Determine the [X, Y] coordinate at the center of the cell enclosing the given text.  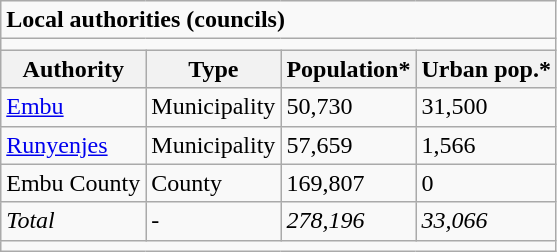
County [214, 183]
- [214, 221]
31,500 [486, 107]
57,659 [348, 145]
Total [74, 221]
169,807 [348, 183]
33,066 [486, 221]
0 [486, 183]
Runyenjes [74, 145]
Population* [348, 69]
Embu County [74, 183]
278,196 [348, 221]
50,730 [348, 107]
Type [214, 69]
Local authorities (councils) [279, 20]
Embu [74, 107]
1,566 [486, 145]
Authority [74, 69]
Urban pop.* [486, 69]
